Find where the given text appears and provide that cell's center as (x, y) coordinate. 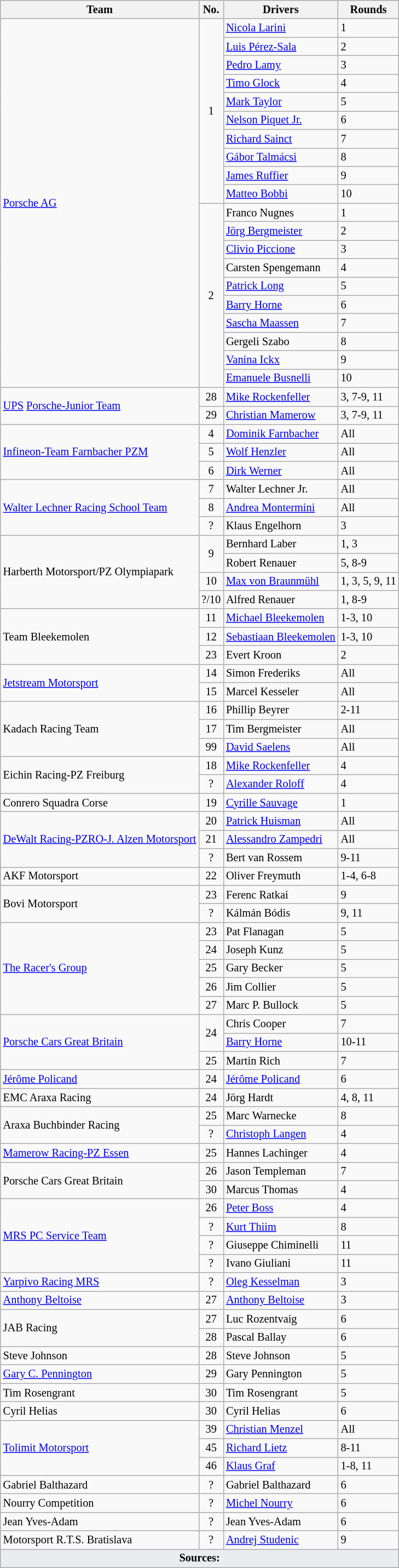
Mark Taylor (281, 102)
Nourry Competition (100, 1503)
Kálmán Bódis (281, 913)
Jason Templeman (281, 1171)
Bovi Motorsport (100, 904)
Sebastiaan Bleekemolen (281, 637)
5, 8-9 (369, 563)
Harberth Motorsport/PZ Olympiapark (100, 572)
Carsten Spengemann (281, 268)
Yarpivo Racing MRS (100, 1282)
45 (211, 1448)
JAB Racing (100, 1328)
Oliver Freymuth (281, 876)
20 (211, 821)
Sources: (200, 1558)
Pedro Lamy (281, 65)
Timo Glock (281, 83)
Evert Kroon (281, 655)
Andrej Studenic (281, 1540)
Hannes Lachinger (281, 1153)
Team (100, 9)
Mamerow Racing-PZ Essen (100, 1153)
Andrea Montermini (281, 507)
Marcel Kesseler (281, 692)
Motorsport R.T.S. Bratislava (100, 1540)
Jörg Bergmeister (281, 231)
Drivers (281, 9)
Marc Warnecke (281, 1116)
10-11 (369, 1042)
Joseph Kunz (281, 950)
46 (211, 1466)
Matteo Bobbi (281, 194)
Nicola Larini (281, 28)
Jörg Hardt (281, 1097)
Sascha Maassen (281, 323)
1, 8-9 (369, 599)
2-11 (369, 710)
Michael Bleekemolen (281, 618)
Porsche AG (100, 203)
EMC Araxa Racing (100, 1097)
Conrero Squadra Corse (100, 803)
Michel Nourry (281, 1503)
Dominik Farnbacher (281, 433)
Ivano Giuliani (281, 1263)
Kadach Racing Team (100, 729)
Chris Cooper (281, 1023)
15 (211, 692)
No. (211, 9)
Emanuele Busnelli (281, 378)
Richard Lietz (281, 1448)
Team Bleekemolen (100, 637)
Gary C. Pennington (100, 1374)
Wolf Henzler (281, 452)
Franco Nugnes (281, 213)
Simon Frederiks (281, 673)
18 (211, 765)
Gergeli Szabo (281, 341)
Klaus Engelhorn (281, 526)
Tim Bergmeister (281, 729)
MRS PC Service Team (100, 1236)
James Ruffier (281, 175)
The Racer's Group (100, 968)
1-8, 11 (369, 1466)
Rounds (369, 9)
Clivio Piccione (281, 249)
Gary Pennington (281, 1374)
Tolimit Motorsport (100, 1447)
Ferenc Ratkai (281, 895)
David Saelens (281, 747)
39 (211, 1429)
Martin Rich (281, 1061)
17 (211, 729)
Kurt Thiim (281, 1227)
Jetstream Motorsport (100, 683)
Marc P. Bullock (281, 1005)
Patrick Huisman (281, 821)
Richard Sainct (281, 139)
Christian Menzel (281, 1429)
Araxa Buchbinder Racing (100, 1125)
AKF Motorsport (100, 876)
Jim Collier (281, 987)
19 (211, 803)
4, 8, 11 (369, 1097)
Dirk Werner (281, 471)
Max von Braunmühl (281, 581)
Walter Lechner Racing School Team (100, 507)
UPS Porsche-Junior Team (100, 405)
Cyrille Sauvage (281, 803)
Giuseppe Chiminelli (281, 1245)
Patrick Long (281, 286)
1-4, 6-8 (369, 876)
Bernhard Laber (281, 544)
Gábor Talmácsi (281, 157)
Infineon-Team Farnbacher PZM (100, 451)
Eichin Racing-PZ Freiburg (100, 775)
9, 11 (369, 913)
Alessandro Zampedri (281, 839)
Walter Lechner Jr. (281, 489)
1, 3 (369, 544)
22 (211, 876)
14 (211, 673)
DeWalt Racing-PZRO-J. Alzen Motorsport (100, 839)
Christoph Langen (281, 1134)
Nelson Piquet Jr. (281, 120)
?/10 (211, 599)
Bert van Rossem (281, 858)
8-11 (369, 1448)
Robert Renauer (281, 563)
Klaus Graf (281, 1466)
Vanina Ickx (281, 360)
Peter Boss (281, 1208)
Alexander Roloff (281, 784)
Pat Flanagan (281, 931)
1, 3, 5, 9, 11 (369, 581)
21 (211, 839)
Gary Becker (281, 968)
12 (211, 637)
Pascal Ballay (281, 1337)
16 (211, 710)
Christian Mamerow (281, 415)
Phillip Beyrer (281, 710)
Oleg Kesselman (281, 1282)
Luis Pérez-Sala (281, 47)
99 (211, 747)
Marcus Thomas (281, 1189)
Luc Rozentvaig (281, 1319)
9-11 (369, 858)
Alfred Renauer (281, 599)
